Search for the cell housing the specified text and yield its [x, y] center coordinate. 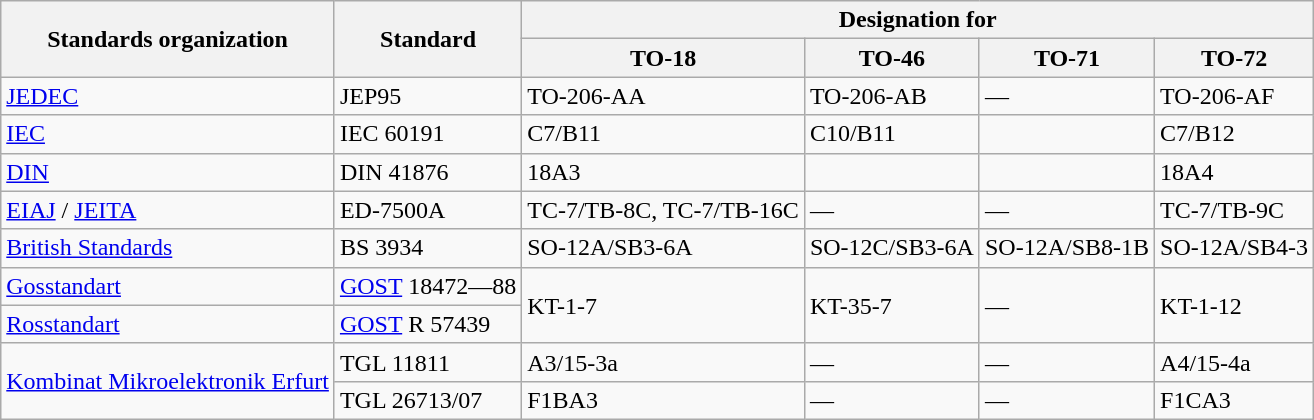
TGL 26713/07 [428, 400]
Standard [428, 39]
TO-46 [892, 58]
ED-7500A [428, 210]
DIN [168, 172]
18A3 [664, 172]
GOST 18472—88 [428, 286]
IEC 60191 [428, 134]
GOST R 57439 [428, 324]
C7/B12 [1234, 134]
SO-12A/SB3-6A [664, 248]
18A4 [1234, 172]
F1CA3 [1234, 400]
C7/B11 [664, 134]
EIAJ / JEITA [168, 210]
SO-12A/SB4-3 [1234, 248]
DIN 41876 [428, 172]
TC-7/TB-9C [1234, 210]
C10/B11 [892, 134]
TGL 11811 [428, 362]
Gosstandart [168, 286]
TC-7/TB-8C, TC-7/TB-16C [664, 210]
SO-12C/SB3-6A [892, 248]
TO-18 [664, 58]
Kombinat Mikroelektronik Erfurt [168, 381]
KT-35-7 [892, 305]
KT-1-7 [664, 305]
British Standards [168, 248]
F1BA3 [664, 400]
KT-1-12 [1234, 305]
TO-206-AB [892, 96]
TO-206-AF [1234, 96]
TO-71 [1066, 58]
TO-206-AA [664, 96]
IEC [168, 134]
SO-12A/SB8-1B [1066, 248]
BS 3934 [428, 248]
JEP95 [428, 96]
Standards organization [168, 39]
Designation for [918, 20]
JEDEC [168, 96]
TO-72 [1234, 58]
A3/15-3a [664, 362]
Rosstandart [168, 324]
A4/15-4a [1234, 362]
